Locate the cell with the specified text and output its (X, Y) center coordinate. 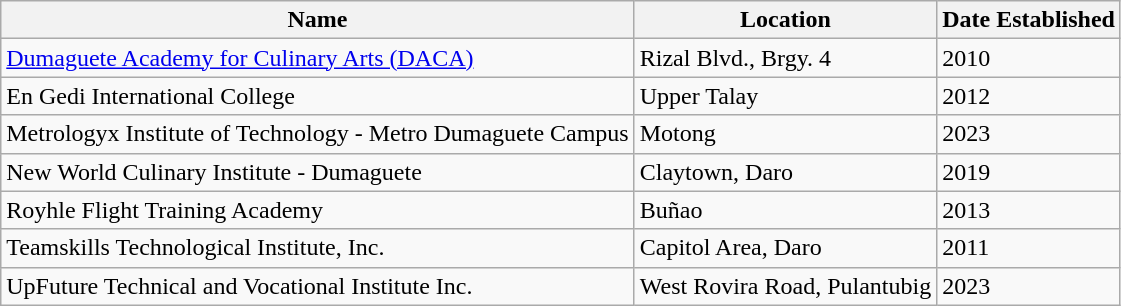
2012 (1029, 96)
En Gedi International College (318, 96)
Upper Talay (785, 96)
Dumaguete Academy for Culinary Arts (DACA) (318, 58)
Buñao (785, 210)
UpFuture Technical and Vocational Institute Inc. (318, 286)
2010 (1029, 58)
Name (318, 20)
Metrologyx Institute of Technology - Metro Dumaguete Campus (318, 134)
New World Culinary Institute - Dumaguete (318, 172)
Rizal Blvd., Brgy. 4 (785, 58)
West Rovira Road, Pulantubig (785, 286)
2013 (1029, 210)
Location (785, 20)
2011 (1029, 248)
Motong (785, 134)
Claytown, Daro (785, 172)
Teamskills Technological Institute, Inc. (318, 248)
2019 (1029, 172)
Date Established (1029, 20)
Capitol Area, Daro (785, 248)
Royhle Flight Training Academy (318, 210)
